Locate the cell with the specified text and output its [X, Y] center coordinate. 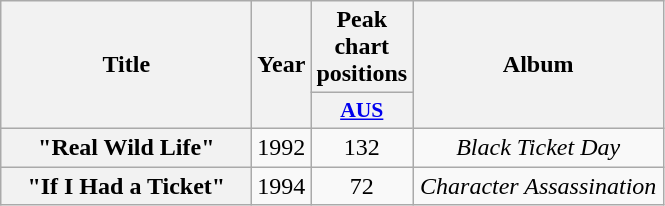
"Real Wild Life" [126, 147]
72 [362, 185]
Black Ticket Day [538, 147]
"If I Had a Ticket" [126, 185]
Title [126, 65]
132 [362, 147]
Character Assassination [538, 185]
Year [282, 65]
1994 [282, 185]
Album [538, 65]
AUS [362, 111]
Peak chart positions [362, 47]
1992 [282, 147]
